Extract the (X, Y) coordinate from the center of the cell holding the provided text.  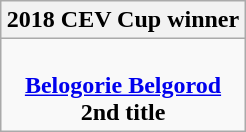
2018 CEV Cup winner (122, 20)
Belogorie Belgorod 2nd title (122, 85)
